Capture the cell that displays the provided text and extract its [x, y] central coordinate. 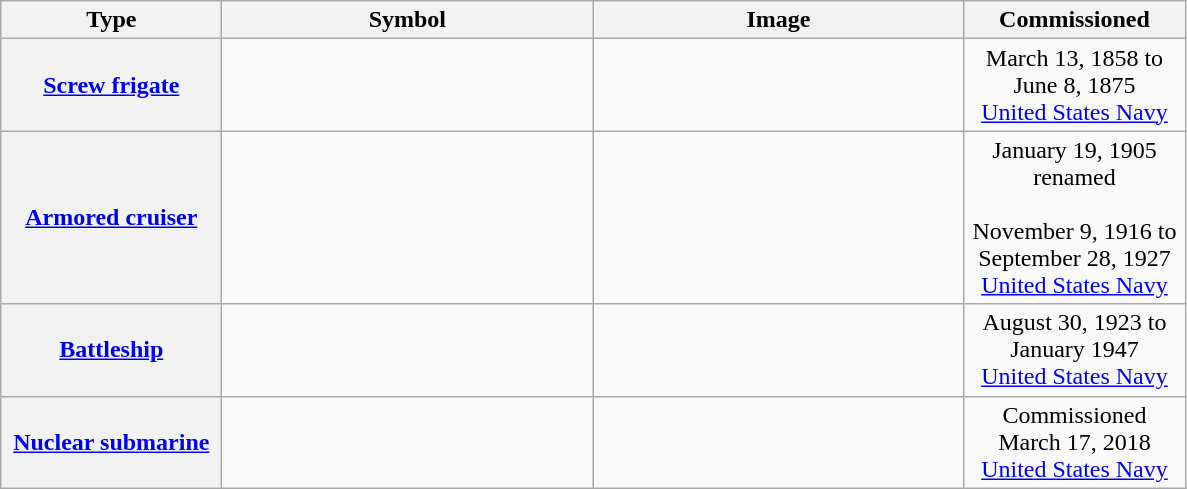
Symbol [408, 20]
Battleship [112, 350]
March 13, 1858 toJune 8, 1875United States Navy [1074, 85]
Screw frigate [112, 85]
Commissioned [1074, 20]
January 19, 1905renamedNovember 9, 1916 toSeptember 28, 1927United States Navy [1074, 218]
CommissionedMarch 17, 2018United States Navy [1074, 442]
Armored cruiser [112, 218]
Image [778, 20]
August 30, 1923 toJanuary 1947United States Navy [1074, 350]
Nuclear submarine [112, 442]
Type [112, 20]
